Extract the [X, Y] coordinate from the center of the cell holding the provided text.  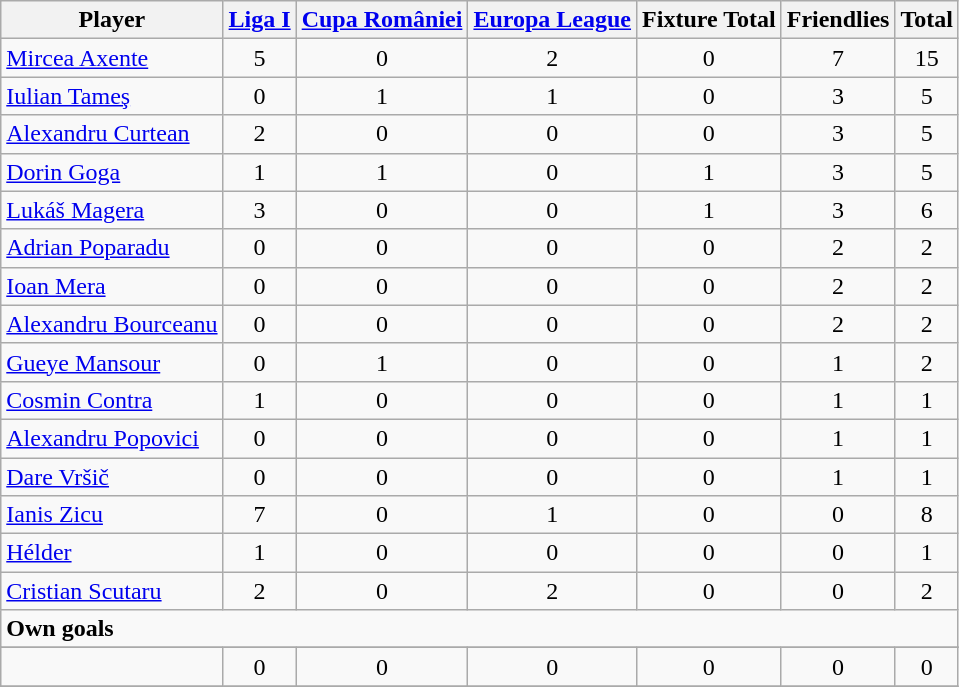
Dare Vršič [112, 477]
Dorin Goga [112, 172]
Own goals [480, 629]
Fixture Total [710, 20]
Ioan Mera [112, 286]
Total [927, 20]
Liga I [260, 20]
15 [927, 58]
Cosmin Contra [112, 400]
8 [927, 515]
Mircea Axente [112, 58]
Alexandru Curtean [112, 134]
Cupa României [382, 20]
Friendlies [838, 20]
Player [112, 20]
Cristian Scutaru [112, 591]
Europa League [552, 20]
Lukáš Magera [112, 210]
6 [927, 210]
Iulian Tameş [112, 96]
Hélder [112, 553]
Alexandru Popovici [112, 438]
Adrian Poparadu [112, 248]
Alexandru Bourceanu [112, 324]
Gueye Mansour [112, 362]
Ianis Zicu [112, 515]
